Identify which cell holds the provided text, then report its [X, Y] central coordinate. 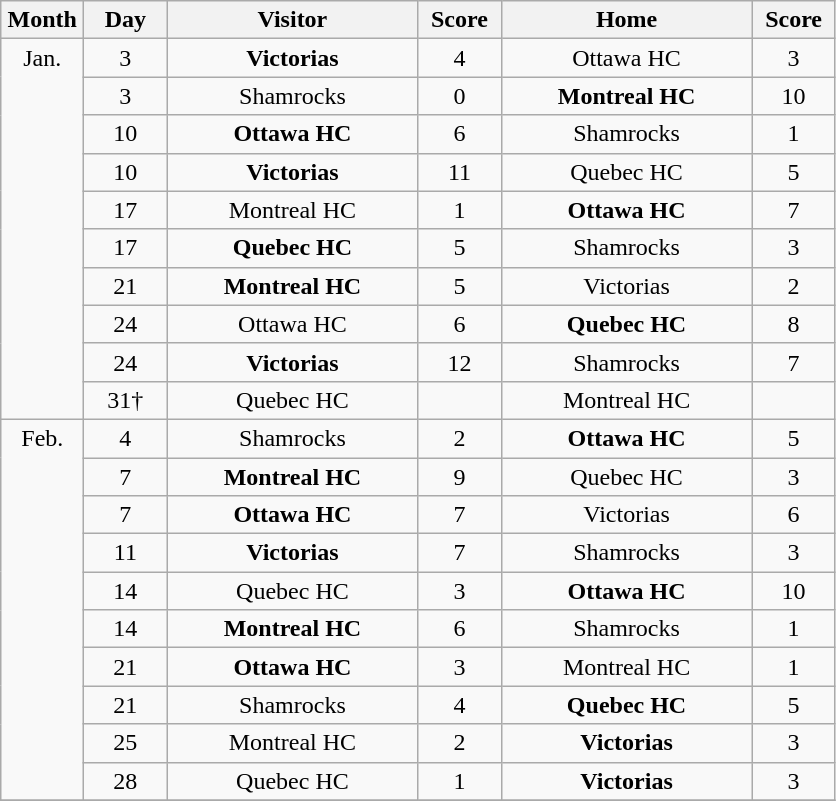
0 [460, 96]
Month [42, 20]
31† [126, 400]
Jan. [42, 230]
25 [126, 743]
Home [626, 20]
Feb. [42, 610]
Visitor [292, 20]
12 [460, 362]
28 [126, 781]
9 [460, 477]
Day [126, 20]
8 [794, 324]
